Locate the cell with the specified text and output its (x, y) center coordinate. 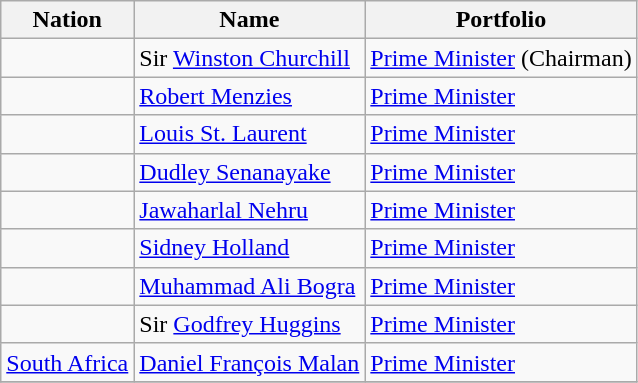
Name (250, 20)
Dudley Senanayake (250, 172)
Daniel François Malan (250, 362)
Louis St. Laurent (250, 134)
South Africa (68, 362)
Robert Menzies (250, 96)
Muhammad Ali Bogra (250, 286)
Jawaharlal Nehru (250, 210)
Sir Godfrey Huggins (250, 324)
Sidney Holland (250, 248)
Nation (68, 20)
Prime Minister (Chairman) (501, 58)
Portfolio (501, 20)
Sir Winston Churchill (250, 58)
